Detect which cell encompasses the target text, then output its [x, y] center coordinate. 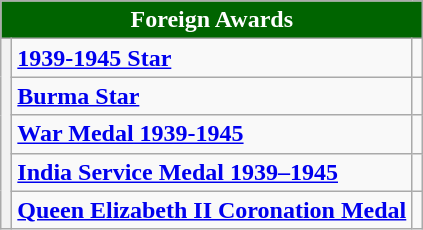
Foreign Awards [212, 20]
1939-1945 Star [212, 58]
Burma Star [212, 96]
India Service Medal 1939–1945 [212, 172]
Queen Elizabeth II Coronation Medal [212, 210]
War Medal 1939-1945 [212, 134]
